Determine the [X, Y] coordinate at the center of the cell enclosing the given text.  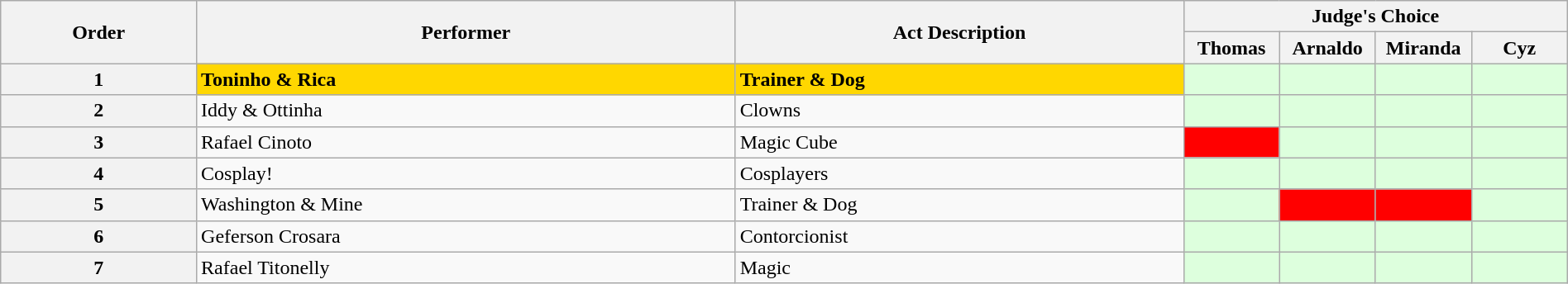
Contorcionist [959, 236]
Act Description [959, 32]
Iddy & Ottinha [466, 111]
Judge's Choice [1375, 17]
Performer [466, 32]
Rafael Titonelly [466, 267]
3 [99, 142]
7 [99, 267]
Thomas [1231, 48]
Rafael Cinoto [466, 142]
6 [99, 236]
Toninho & Rica [466, 79]
Clowns [959, 111]
2 [99, 111]
Washington & Mine [466, 205]
Miranda [1423, 48]
5 [99, 205]
Cyz [1519, 48]
4 [99, 173]
Cosplayers [959, 173]
Arnaldo [1327, 48]
Magic Cube [959, 142]
Cosplay! [466, 173]
1 [99, 79]
Geferson Crosara [466, 236]
Order [99, 32]
Magic [959, 267]
